Scan for the cell matching the given text and deliver its (x, y) coordinate at center. 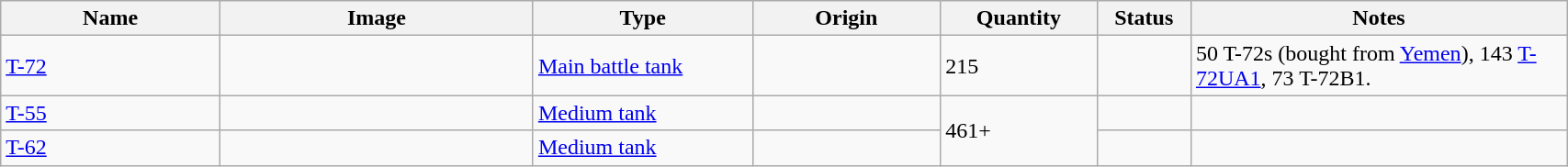
Notes (1378, 18)
Origin (847, 18)
Image (377, 18)
Type (643, 18)
461+ (1019, 130)
T-55 (110, 113)
T-62 (110, 148)
Main battle tank (643, 66)
T-72 (110, 66)
Quantity (1019, 18)
Status (1144, 18)
50 T-72s (bought from Yemen), 143 T-72UA1, 73 T-72B1. (1378, 66)
215 (1019, 66)
Name (110, 18)
